For the text-containing cell, return its midpoint in [x, y] coordinate format. 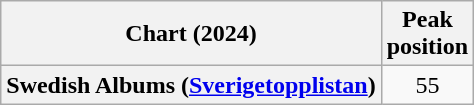
Swedish Albums (Sverigetopplistan) [191, 85]
55 [427, 85]
Peakposition [427, 34]
Chart (2024) [191, 34]
